For the text-containing cell, return its midpoint in (x, y) coordinate format. 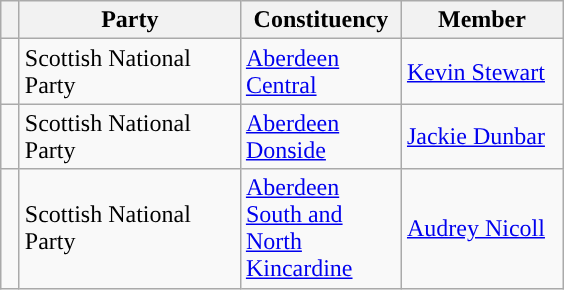
Aberdeen South and North Kincardine (320, 228)
Kevin Stewart (482, 72)
Constituency (320, 20)
Aberdeen Donside (320, 136)
Aberdeen Central (320, 72)
Member (482, 20)
Audrey Nicoll (482, 228)
Jackie Dunbar (482, 136)
Party (130, 20)
